Scan for the cell matching the given text and deliver its [x, y] coordinate at center. 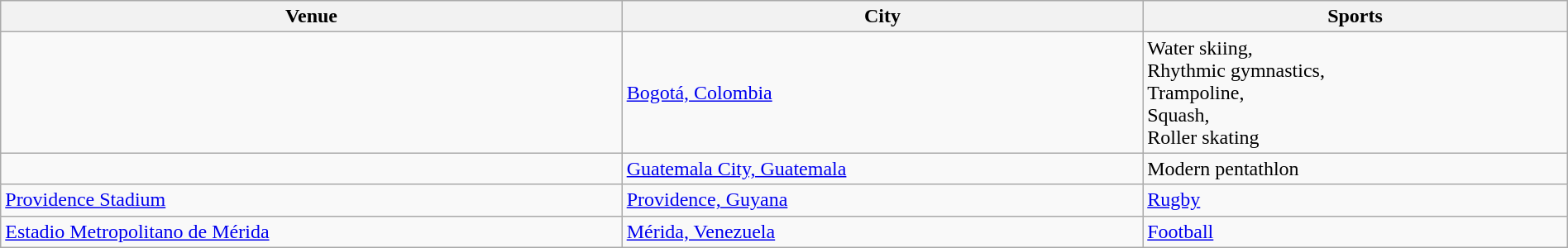
Estadio Metropolitano de Mérida [311, 231]
Rugby [1355, 200]
Providence, Guyana [882, 200]
Providence Stadium [311, 200]
Venue [311, 17]
Sports [1355, 17]
Water skiing, Rhythmic gymnastics, Trampoline, Squash, Roller skating [1355, 93]
Mérida, Venezuela [882, 231]
Football [1355, 231]
Modern pentathlon [1355, 169]
City [882, 17]
Bogotá, Colombia [882, 93]
Guatemala City, Guatemala [882, 169]
